Return (x, y) of the center of cell containing provided text 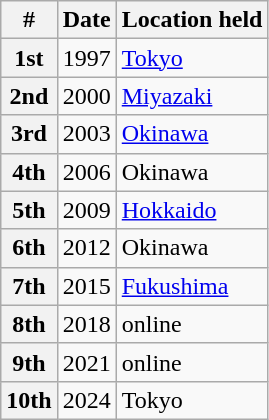
9th (29, 362)
8th (29, 324)
1st (29, 58)
2024 (86, 400)
2003 (86, 134)
2021 (86, 362)
Fukushima (192, 286)
Date (86, 20)
1997 (86, 58)
2000 (86, 96)
Location held (192, 20)
2018 (86, 324)
7th (29, 286)
3rd (29, 134)
2nd (29, 96)
6th (29, 248)
2006 (86, 172)
Hokkaido (192, 210)
# (29, 20)
2012 (86, 248)
2009 (86, 210)
10th (29, 400)
5th (29, 210)
2015 (86, 286)
4th (29, 172)
Miyazaki (192, 96)
